Search for the cell housing the specified text and yield its [X, Y] center coordinate. 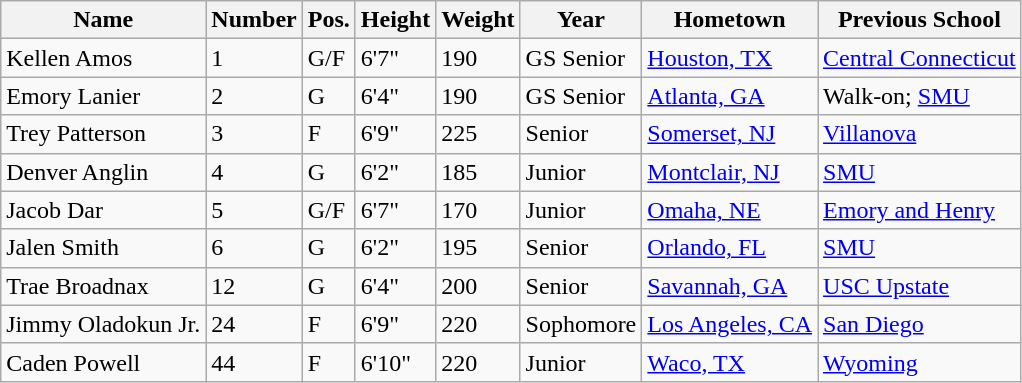
Jalen Smith [104, 248]
Height [395, 20]
6'10" [395, 362]
Los Angeles, CA [730, 324]
Houston, TX [730, 58]
Waco, TX [730, 362]
Jimmy Oladokun Jr. [104, 324]
44 [254, 362]
Number [254, 20]
200 [478, 286]
Emory Lanier [104, 96]
Caden Powell [104, 362]
Hometown [730, 20]
Atlanta, GA [730, 96]
225 [478, 134]
Wyoming [920, 362]
Year [581, 20]
24 [254, 324]
12 [254, 286]
Pos. [328, 20]
6 [254, 248]
195 [478, 248]
Montclair, NJ [730, 172]
Emory and Henry [920, 210]
Central Connecticut [920, 58]
Denver Anglin [104, 172]
5 [254, 210]
2 [254, 96]
Orlando, FL [730, 248]
Name [104, 20]
Somerset, NJ [730, 134]
Jacob Dar [104, 210]
USC Upstate [920, 286]
Villanova [920, 134]
Weight [478, 20]
1 [254, 58]
Trae Broadnax [104, 286]
Previous School [920, 20]
Savannah, GA [730, 286]
Walk-on; SMU [920, 96]
4 [254, 172]
Sophomore [581, 324]
Omaha, NE [730, 210]
3 [254, 134]
Trey Patterson [104, 134]
170 [478, 210]
Kellen Amos [104, 58]
San Diego [920, 324]
185 [478, 172]
